Provide the (x, y) coordinate of the cell's center where the given text is located.  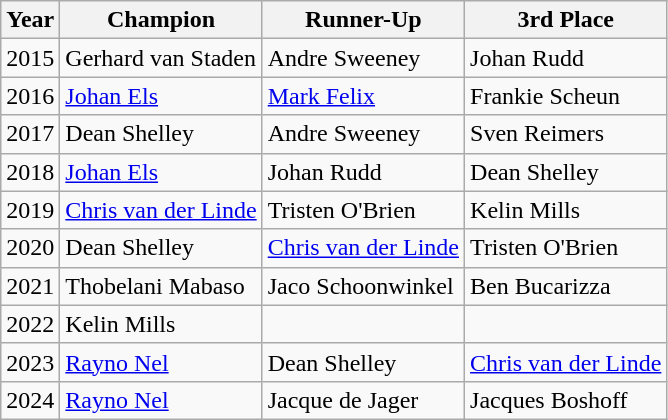
2017 (30, 134)
2015 (30, 58)
2023 (30, 362)
Thobelani Mabaso (161, 286)
Jacques Boshoff (566, 400)
Mark Felix (363, 96)
2019 (30, 210)
Sven Reimers (566, 134)
2022 (30, 324)
2018 (30, 172)
Jaco Schoonwinkel (363, 286)
2020 (30, 248)
Ben Bucarizza (566, 286)
Jacque de Jager (363, 400)
2016 (30, 96)
Runner-Up (363, 20)
2021 (30, 286)
Year (30, 20)
Frankie Scheun (566, 96)
2024 (30, 400)
3rd Place (566, 20)
Gerhard van Staden (161, 58)
Champion (161, 20)
